Determine the [X, Y] coordinate at the center of the cell enclosing the given text.  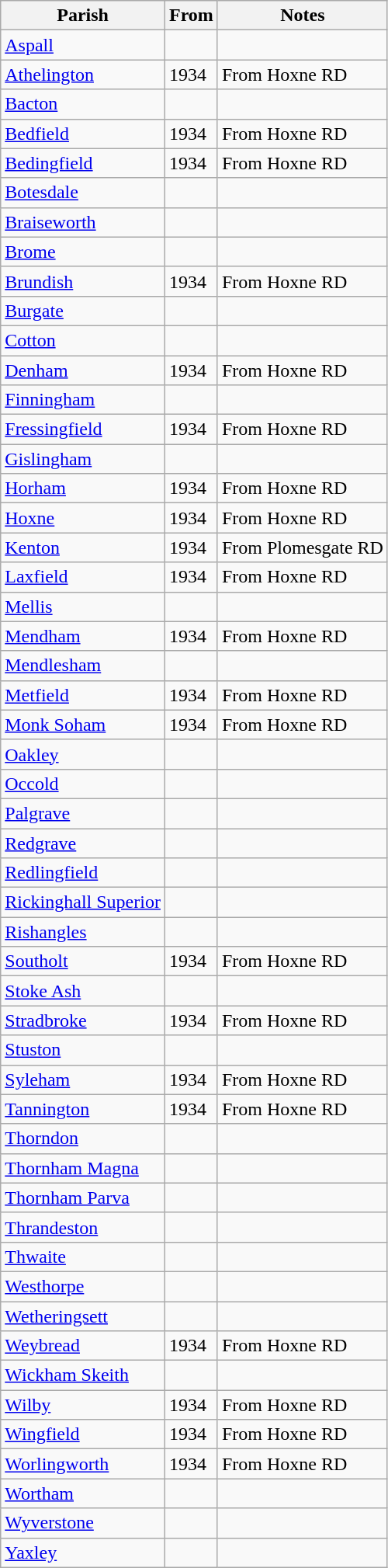
Bacton [83, 104]
Cotton [83, 340]
Notes [303, 16]
Braiseworth [83, 222]
Aspall [83, 45]
Wortham [83, 1493]
Bedingfield [83, 163]
Yaxley [83, 1552]
Gislingham [83, 459]
Thornham Parva [83, 1198]
Horham [83, 488]
Monk Soham [83, 725]
Redlingfield [83, 873]
Wilby [83, 1405]
Stradbroke [83, 1020]
Wingfield [83, 1434]
Wickham Skeith [83, 1375]
Hoxne [83, 518]
Palgrave [83, 813]
Brome [83, 252]
Fressingfield [83, 429]
Stoke Ash [83, 991]
Parish [83, 16]
Mendlesham [83, 666]
Bedfield [83, 134]
Stuston [83, 1050]
From [191, 16]
Thwaite [83, 1257]
Athelington [83, 75]
Wetheringsett [83, 1316]
Finningham [83, 400]
Mellis [83, 607]
Denham [83, 370]
Thornham Magna [83, 1168]
Tannington [83, 1109]
Southolt [83, 961]
Weybread [83, 1346]
Rickinghall Superior [83, 902]
Westhorpe [83, 1286]
Kenton [83, 548]
Laxfield [83, 577]
Occold [83, 784]
Burgate [83, 311]
Redgrave [83, 843]
Wyverstone [83, 1523]
Metfield [83, 695]
From Plomesgate RD [303, 548]
Rishangles [83, 932]
Mendham [83, 636]
Brundish [83, 281]
Worlingworth [83, 1464]
Syleham [83, 1080]
Thrandeston [83, 1227]
Oakley [83, 754]
Botesdale [83, 193]
Thorndon [83, 1139]
